Pinpoint the cell where the given text exists, returning its [X, Y] midpoint coordinate. 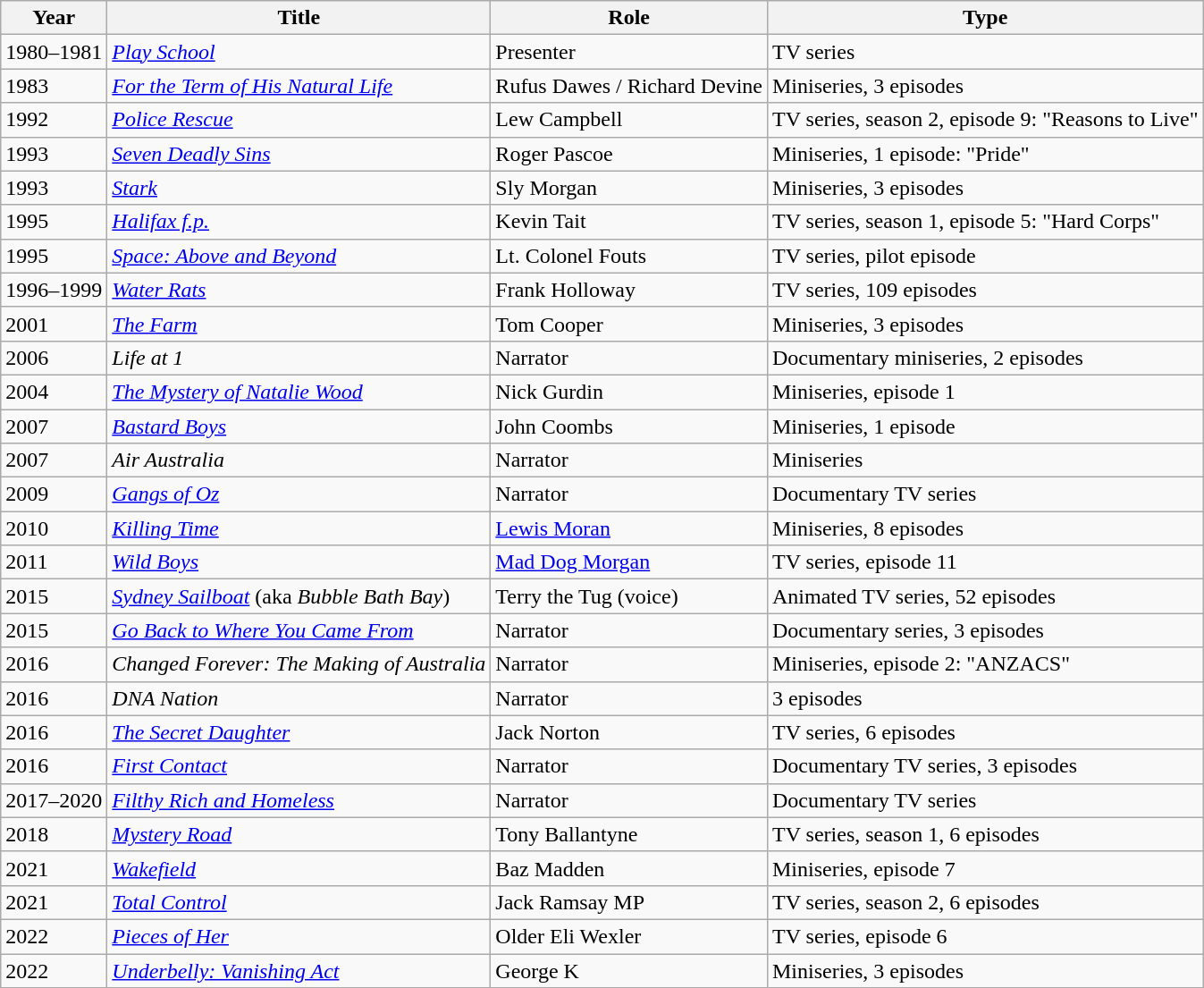
Presenter [629, 52]
TV series, episode 6 [985, 936]
2018 [54, 834]
Miniseries, episode 2: "ANZACS" [985, 664]
2017–2020 [54, 800]
2001 [54, 324]
Older Eli Wexler [629, 936]
Wakefield [299, 868]
Terry the Tug (voice) [629, 596]
TV series, pilot episode [985, 256]
Nick Gurdin [629, 392]
Kevin Tait [629, 222]
First Contact [299, 766]
Jack Norton [629, 732]
Stark [299, 188]
Police Rescue [299, 120]
Filthy Rich and Homeless [299, 800]
Air Australia [299, 460]
Bastard Boys [299, 426]
TV series, season 1, 6 episodes [985, 834]
The Farm [299, 324]
For the Term of His Natural Life [299, 86]
Play School [299, 52]
3 episodes [985, 698]
Year [54, 18]
1983 [54, 86]
Seven Deadly Sins [299, 154]
Mad Dog Morgan [629, 562]
Gangs of Oz [299, 494]
TV series, episode 11 [985, 562]
2011 [54, 562]
The Mystery of Natalie Wood [299, 392]
Jack Ramsay MP [629, 902]
Roger Pascoe [629, 154]
Miniseries, 1 episode: "Pride" [985, 154]
Killing Time [299, 528]
Underbelly: Vanishing Act [299, 970]
Space: Above and Beyond [299, 256]
Wild Boys [299, 562]
Water Rats [299, 290]
Documentary TV series, 3 episodes [985, 766]
1980–1981 [54, 52]
Lt. Colonel Fouts [629, 256]
TV series, season 2, 6 episodes [985, 902]
2009 [54, 494]
TV series, 109 episodes [985, 290]
Frank Holloway [629, 290]
Documentary miniseries, 2 episodes [985, 358]
Tony Ballantyne [629, 834]
Title [299, 18]
DNA Nation [299, 698]
Animated TV series, 52 episodes [985, 596]
Sydney Sailboat (aka Bubble Bath Bay) [299, 596]
2010 [54, 528]
2006 [54, 358]
Pieces of Her [299, 936]
Miniseries, 1 episode [985, 426]
TV series [985, 52]
TV series, season 1, episode 5: "Hard Corps" [985, 222]
Type [985, 18]
1992 [54, 120]
Lew Campbell [629, 120]
Changed Forever: The Making of Australia [299, 664]
Life at 1 [299, 358]
Go Back to Where You Came From [299, 630]
Sly Morgan [629, 188]
The Secret Daughter [299, 732]
Documentary series, 3 episodes [985, 630]
Mystery Road [299, 834]
John Coombs [629, 426]
Miniseries, episode 1 [985, 392]
1996–1999 [54, 290]
Total Control [299, 902]
Lewis Moran [629, 528]
Baz Madden [629, 868]
Halifax f.p. [299, 222]
Miniseries, episode 7 [985, 868]
TV series, season 2, episode 9: "Reasons to Live" [985, 120]
Miniseries, 8 episodes [985, 528]
Tom Cooper [629, 324]
Miniseries [985, 460]
TV series, 6 episodes [985, 732]
George K [629, 970]
Role [629, 18]
2004 [54, 392]
Rufus Dawes / Richard Devine [629, 86]
